Capture the cell that displays the provided text and extract its [x, y] central coordinate. 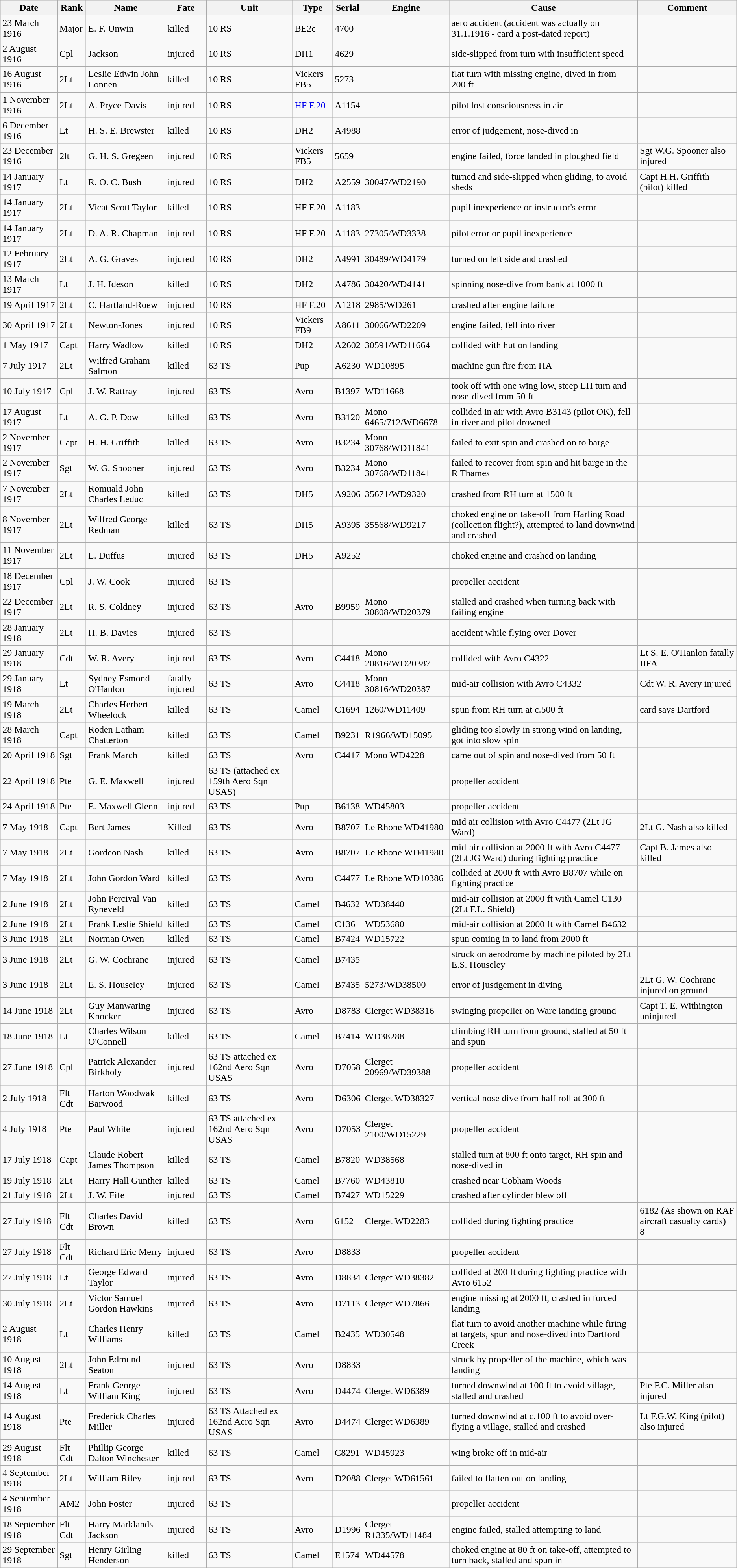
J. W. Rattray [126, 392]
30 July 1918 [29, 1303]
D1996 [348, 1529]
J. H. Ideson [126, 284]
Frederick Charles Miller [126, 1421]
failed to exit spin and crashed on to barge [543, 443]
gliding too slowly in strong wind on landing, got into slow spin [543, 735]
turned downwind at 100 ft to avoid village, stalled and crashed [543, 1390]
pupil inexperience or instructor's error [543, 207]
WD45923 [406, 1453]
WD43810 [406, 1180]
4 July 1918 [29, 1129]
B9231 [348, 735]
WD53680 [406, 924]
Charles David Brown [126, 1221]
35671/WD9320 [406, 494]
Guy Manwaring Knocker [126, 1011]
1 May 1917 [29, 345]
Mono 6465/712/WD6678 [406, 417]
J. W. Fife [126, 1195]
Charles Henry Williams [126, 1334]
30066/WD2209 [406, 325]
E1574 [348, 1555]
A6230 [348, 366]
Pte F.C. Miller also injured [687, 1390]
C4477 [348, 878]
63 TS (attached ex 159th Aero Sqn USAS) [250, 781]
4700 [348, 28]
C136 [348, 924]
Major [72, 28]
climbing RH turn from ground, stalled at 50 ft and spun [543, 1036]
20 April 1918 [29, 755]
struck on aerodrome by machine piloted by 2Lt E.S. Houseley [543, 959]
collided at 2000 ft with Avro B8707 while on fighting practice [543, 878]
5273/WD38500 [406, 985]
collided at 200 ft during fighting practice with Avro 6152 [543, 1278]
J. W. Cook [126, 581]
Henry Girling Henderson [126, 1555]
machine gun fire from HA [543, 366]
Cdt W. R. Avery injured [687, 684]
10 July 1917 [29, 392]
2 August 1916 [29, 54]
error of judgement, nose-dived in [543, 131]
Name [126, 8]
Harry Marklands Jackson [126, 1529]
WD45803 [406, 807]
1260/WD11409 [406, 709]
D7058 [348, 1067]
AM2 [72, 1504]
2 July 1918 [29, 1098]
D8783 [348, 1011]
Date [29, 8]
Newton-Jones [126, 325]
stalled and crashed when turning back with failing engine [543, 607]
G. H. S. Gregeen [126, 156]
D6306 [348, 1098]
Patrick Alexander Birkholy [126, 1067]
Sydney Esmond O'Hanlon [126, 684]
18 September 1918 [29, 1529]
5659 [348, 156]
engine missing at 2000 ft, crashed in forced landing [543, 1303]
collided with Avro C4322 [543, 658]
pilot lost consciousness in air [543, 105]
G. E. Maxwell [126, 781]
Leslie Edwin John Lonnen [126, 80]
C8291 [348, 1453]
spinning nose-dive from bank at 1000 ft [543, 284]
29 August 1918 [29, 1453]
WD30548 [406, 1334]
turned on left side and crashed [543, 258]
spun coming in to land from 2000 ft [543, 939]
16 August 1916 [29, 80]
29 September 1918 [29, 1555]
C4417 [348, 755]
Clerget 20969/WD39388 [406, 1067]
A9252 [348, 555]
19 March 1918 [29, 709]
mid-air collision with Avro C4332 [543, 684]
Vickers FB9 [313, 325]
took off with one wing low, steep LH turn and nose-dived from 50 ft [543, 392]
27 June 1918 [29, 1067]
Bert James [126, 827]
13 March 1917 [29, 284]
Clerget 2100/WD15229 [406, 1129]
collided during fighting practice [543, 1221]
Roden Latham Chatterton [126, 735]
Frank George William King [126, 1390]
aero accident (accident was actually on 31.1.1916 - card a post-dated report) [543, 28]
Charles Wilson O'Connell [126, 1036]
2lt [72, 156]
18 December 1917 [29, 581]
A2559 [348, 182]
18 June 1918 [29, 1036]
Jackson [126, 54]
failed to flatten out on landing [543, 1478]
2 August 1918 [29, 1334]
WD38440 [406, 904]
turned and side-slipped when gliding, to avoid sheds [543, 182]
A9206 [348, 494]
Fate [186, 8]
Unit [250, 8]
wing broke off in mid-air [543, 1453]
WD15722 [406, 939]
28 January 1918 [29, 633]
Comment [687, 8]
D7113 [348, 1303]
A4786 [348, 284]
35568/WD9217 [406, 525]
E. Maxwell Glenn [126, 807]
C1694 [348, 709]
failed to recover from spin and hit barge in the R Thames [543, 468]
5273 [348, 80]
Clerget WD7866 [406, 1303]
Engine [406, 8]
10 August 1918 [29, 1365]
24 April 1918 [29, 807]
11 November 1917 [29, 555]
23 December 1916 [29, 156]
R. O. C. Bush [126, 182]
Harton Woodwak Barwood [126, 1098]
B7414 [348, 1036]
A1154 [348, 105]
Cdt [72, 658]
B3120 [348, 417]
A. Pryce-Davis [126, 105]
30047/WD2190 [406, 182]
spun from RH turn at c.500 ft [543, 709]
A2602 [348, 345]
WD38288 [406, 1036]
12 February 1917 [29, 258]
23 March 1916 [29, 28]
A4991 [348, 258]
B7760 [348, 1180]
Lt F.G.W. King (pilot) also injured [687, 1421]
crashed after engine failure [543, 304]
flat turn with missing engine, dived in from 200 ft [543, 80]
8 November 1917 [29, 525]
Clerget WD38316 [406, 1011]
30591/WD11664 [406, 345]
A. G. P. Dow [126, 417]
Victor Samuel Gordon Hawkins [126, 1303]
Serial [348, 8]
B4632 [348, 904]
19 July 1918 [29, 1180]
Wilfred Graham Salmon [126, 366]
14 June 1918 [29, 1011]
Romuald John Charles Leduc [126, 494]
H. B. Davies [126, 633]
collided with hut on landing [543, 345]
DH1 [313, 54]
22 April 1918 [29, 781]
Claude Robert James Thompson [126, 1160]
A9395 [348, 525]
B6138 [348, 807]
D. A. R. Chapman [126, 233]
D8834 [348, 1278]
Rank [72, 8]
B7424 [348, 939]
WD44578 [406, 1555]
engine failed, stalled attempting to land [543, 1529]
C. Hartland-Roew [126, 304]
Harry Wadlow [126, 345]
30489/WD4179 [406, 258]
Vicat Scott Taylor [126, 207]
struck by propeller of the machine, which was landing [543, 1365]
22 December 1917 [29, 607]
WD15229 [406, 1195]
19 April 1917 [29, 304]
W. R. Avery [126, 658]
mid air collision with Avro C4477 (2Lt JG Ward) [543, 827]
John Foster [126, 1504]
fatally injured [186, 684]
engine failed, force landed in ploughed field [543, 156]
6182 (As shown on RAF aircraft casualty cards)8 [687, 1221]
2Lt G. Nash also killed [687, 827]
Mono 20816/WD20387 [406, 658]
Capt T. E. Withington uninjured [687, 1011]
A. G. Graves [126, 258]
collided in air with Avro B3143 (pilot OK), fell in river and pilot drowned [543, 417]
Clerget WD38327 [406, 1098]
R1966/WD15095 [406, 735]
Cause [543, 8]
accident while flying over Dover [543, 633]
Lt S. E. O'Hanlon fatally IIFA [687, 658]
E. F. Unwin [126, 28]
2985/WD261 [406, 304]
Clerget WD61561 [406, 1478]
H. S. E. Brewster [126, 131]
R. S. Coldney [126, 607]
came out of spin and nose-dived from 50 ft [543, 755]
William Riley [126, 1478]
WD10895 [406, 366]
John Percival Van Ryneveld [126, 904]
H. H. Griffith [126, 443]
George Edward Taylor [126, 1278]
Phillip George Dalton Winchester [126, 1453]
Clerget WD2283 [406, 1221]
Type [313, 8]
6152 [348, 1221]
28 March 1918 [29, 735]
vertical nose dive from half roll at 300 ft [543, 1098]
Clerget WD38382 [406, 1278]
7 November 1917 [29, 494]
30420/WD4141 [406, 284]
mid-air collision at 2000 ft with Camel B4632 [543, 924]
stalled turn at 800 ft onto target, RH spin and nose-dived in [543, 1160]
B2435 [348, 1334]
2Lt G. W. Cochrane injured on ground [687, 985]
30 April 1917 [29, 325]
A1218 [348, 304]
17 August 1917 [29, 417]
G. W. Cochrane [126, 959]
B9959 [348, 607]
Sgt W.G. Spooner also injured [687, 156]
63 TS Attached ex 162nd Aero Sqn USAS [250, 1421]
A4988 [348, 131]
WD38568 [406, 1160]
Paul White [126, 1129]
choked engine and crashed on landing [543, 555]
Frank March [126, 755]
choked engine on take-off from Harling Road (collection flight?), attempted to land downwind and crashed [543, 525]
pilot error or pupil inexperience [543, 233]
B1397 [348, 392]
flat turn to avoid another machine while firing at targets, spun and nose-dived into Dartford Creek [543, 1334]
B7427 [348, 1195]
crashed after cylinder blew off [543, 1195]
Le Rhone WD10386 [406, 878]
7 July 1917 [29, 366]
L. Duffus [126, 555]
17 July 1918 [29, 1160]
mid-air collision at 2000 ft with Avro C4477 (2Lt JG Ward) during fighting practice [543, 852]
swinging propeller on Ware landing ground [543, 1011]
1 November 1916 [29, 105]
engine failed, fell into river [543, 325]
A8611 [348, 325]
turned downwind at c.100 ft to avoid over-flying a village, stalled and crashed [543, 1421]
Clerget R1335/WD11484 [406, 1529]
mid-air collision at 2000 ft with Camel C130 (2Lt F.L. Shield) [543, 904]
Mono WD4228 [406, 755]
error of jusdgement in diving [543, 985]
Gordeon Nash [126, 852]
21 July 1918 [29, 1195]
Wilfred George Redman [126, 525]
Norman Owen [126, 939]
John Gordon Ward [126, 878]
BE2c [313, 28]
crashed from RH turn at 1500 ft [543, 494]
Mono 30808/WD20379 [406, 607]
Frank Leslie Shield [126, 924]
Richard Eric Merry [126, 1252]
Harry Hall Gunther [126, 1180]
6 December 1916 [29, 131]
choked engine at 80 ft on take-off, attempted to turn back, stalled and spun in [543, 1555]
crashed near Cobham Woods [543, 1180]
D2088 [348, 1478]
card says Dartford [687, 709]
Mono 30816/WD20387 [406, 684]
Capt H.H. Griffith (pilot) killed [687, 182]
27305/WD3338 [406, 233]
John Edmund Seaton [126, 1365]
WD11668 [406, 392]
side-slipped from turn with insufficient speed [543, 54]
B7820 [348, 1160]
Charles Herbert Wheelock [126, 709]
Killed [186, 827]
Capt B. James also killed [687, 852]
W. G. Spooner [126, 468]
E. S. Houseley [126, 985]
4629 [348, 54]
D7053 [348, 1129]
